Scan for the cell matching the given text and deliver its (x, y) coordinate at center. 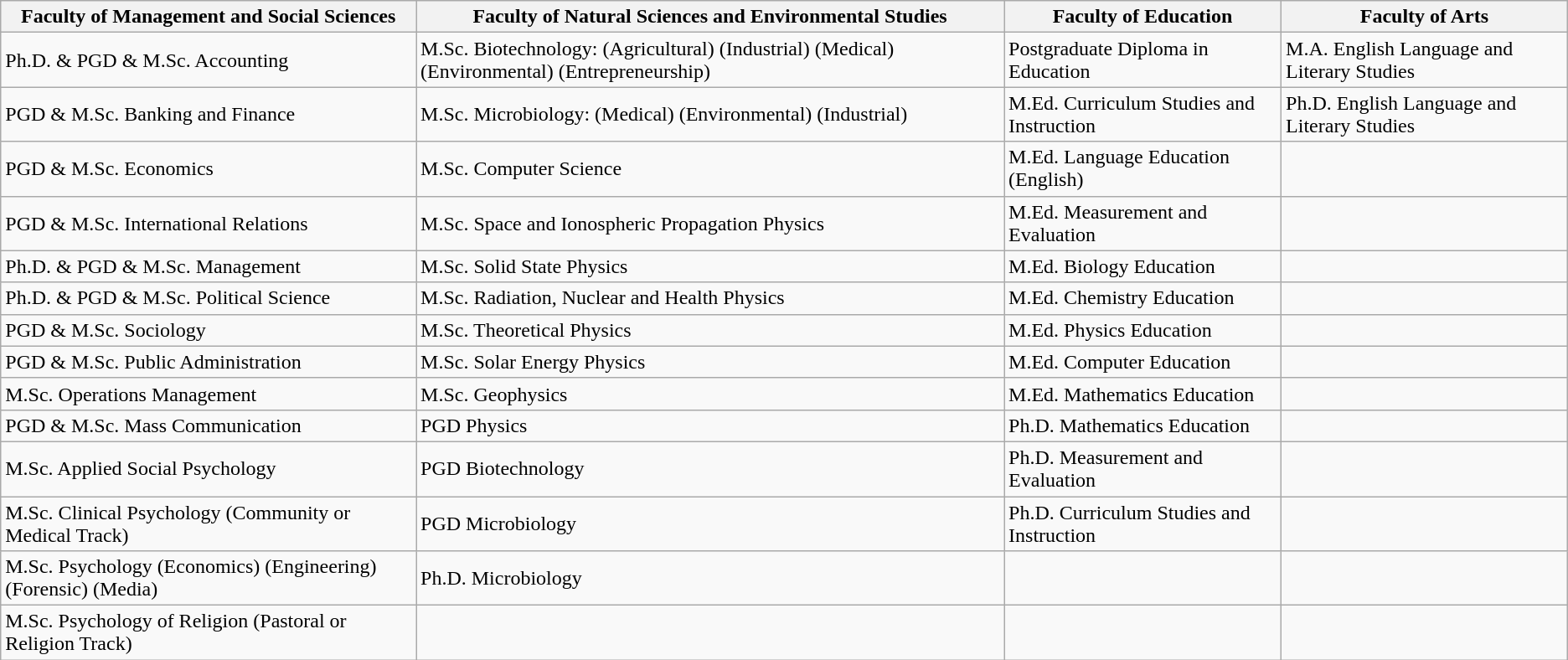
Ph.D. Curriculum Studies and Instruction (1142, 523)
M.Ed. Measurement and Evaluation (1142, 223)
M.Ed. Language Education (English) (1142, 169)
Ph.D. Microbiology (710, 578)
M.Sc. Geophysics (710, 394)
PGD Biotechnology (710, 469)
M.Sc. Clinical Psychology (Community or Medical Track) (209, 523)
PGD & M.Sc. Banking and Finance (209, 114)
M.Ed. Mathematics Education (1142, 394)
Ph.D. & PGD & M.Sc. Political Science (209, 298)
M.Sc. Solid State Physics (710, 266)
Ph.D. English Language and Literary Studies (1425, 114)
Postgraduate Diploma in Education (1142, 60)
PGD Physics (710, 425)
Faculty of Arts (1425, 17)
M.Ed. Computer Education (1142, 362)
Ph.D. Mathematics Education (1142, 425)
M.Sc. Biotechnology: (Agricultural) (Industrial) (Medical) (Environmental) (Entrepreneurship) (710, 60)
M.Sc. Solar Energy Physics (710, 362)
M.A. English Language and Literary Studies (1425, 60)
Faculty of Natural Sciences and Environmental Studies (710, 17)
M.Sc. Psychology (Economics) (Engineering) (Forensic) (Media) (209, 578)
PGD & M.Sc. Economics (209, 169)
Ph.D. & PGD & M.Sc. Management (209, 266)
M.Ed. Curriculum Studies and Instruction (1142, 114)
M.Sc. Radiation, Nuclear and Health Physics (710, 298)
Ph.D. Measurement and Evaluation (1142, 469)
M.Ed. Biology Education (1142, 266)
PGD & M.Sc. Mass Communication (209, 425)
M.Ed. Chemistry Education (1142, 298)
M.Sc. Computer Science (710, 169)
M.Sc. Applied Social Psychology (209, 469)
Faculty of Education (1142, 17)
M.Ed. Physics Education (1142, 330)
PGD & M.Sc. Sociology (209, 330)
M.Sc. Theoretical Physics (710, 330)
PGD & M.Sc. Public Administration (209, 362)
M.Sc. Microbiology: (Medical) (Environmental) (Industrial) (710, 114)
Faculty of Management and Social Sciences (209, 17)
Ph.D. & PGD & M.Sc. Accounting (209, 60)
M.Sc. Space and Ionospheric Propagation Physics (710, 223)
M.Sc. Psychology of Religion (Pastoral or Religion Track) (209, 633)
M.Sc. Operations Management (209, 394)
PGD Microbiology (710, 523)
PGD & M.Sc. International Relations (209, 223)
